Locate the cell with the specified text and output its [x, y] center coordinate. 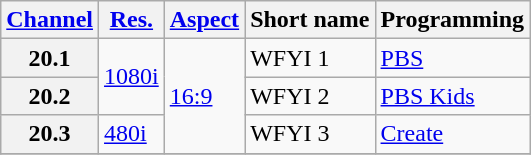
Aspect [204, 20]
PBS Kids [452, 96]
20.3 [50, 134]
WFYI 2 [310, 96]
Short name [310, 20]
WFYI 1 [310, 58]
Channel [50, 20]
PBS [452, 58]
480i [132, 134]
20.1 [50, 58]
Res. [132, 20]
WFYI 3 [310, 134]
Create [452, 134]
Programming [452, 20]
20.2 [50, 96]
1080i [132, 77]
16:9 [204, 96]
